Provide the [x, y] coordinate of the cell's center where the given text is located.  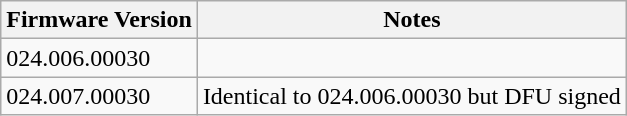
Firmware Version [100, 20]
024.007.00030 [100, 96]
Notes [412, 20]
024.006.00030 [100, 58]
Identical to 024.006.00030 but DFU signed [412, 96]
